For the text-containing cell, return its midpoint in [X, Y] coordinate format. 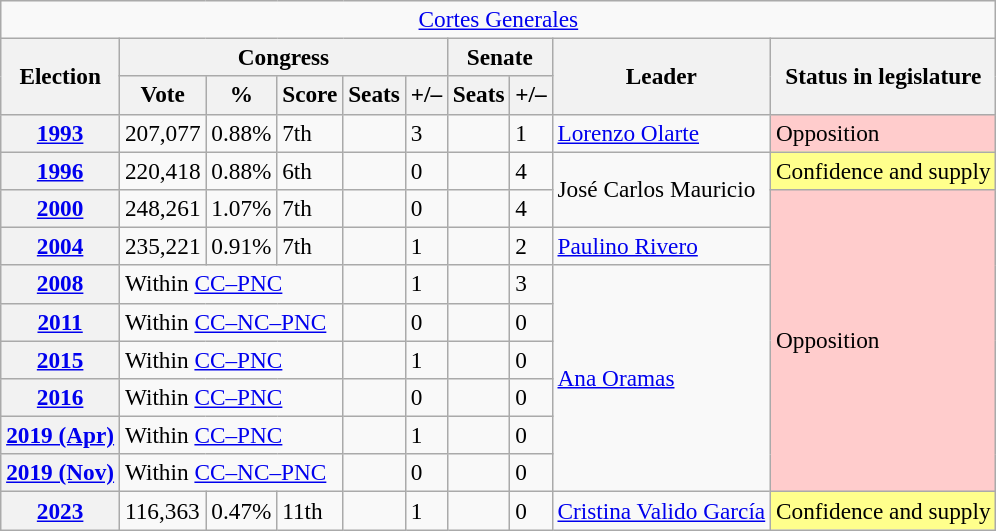
Senate [500, 57]
Congress [283, 57]
2000 [60, 208]
Lorenzo Olarte [661, 133]
2015 [60, 359]
2019 (Nov) [60, 473]
6th [310, 170]
1996 [60, 170]
235,221 [162, 246]
Leader [661, 76]
248,261 [162, 208]
José Carlos Mauricio [661, 189]
207,077 [162, 133]
2004 [60, 246]
220,418 [162, 170]
2 [531, 246]
Paulino Rivero [661, 246]
1993 [60, 133]
2023 [60, 510]
Ana Oramas [661, 378]
2008 [60, 284]
2016 [60, 397]
Vote [162, 95]
Cortes Generales [498, 19]
0.91% [242, 246]
0.47% [242, 510]
2011 [60, 322]
Status in legislature [884, 76]
1.07% [242, 208]
Cristina Valido García [661, 510]
11th [310, 510]
2019 (Apr) [60, 435]
Election [60, 76]
Score [310, 95]
116,363 [162, 510]
% [242, 95]
